Provide the (x, y) coordinate of the cell's center where the given text is located.  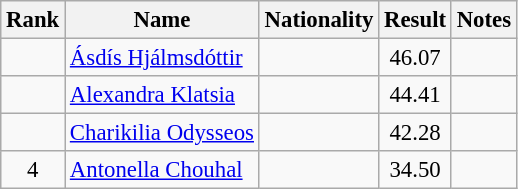
44.41 (416, 95)
Charikilia Odysseos (162, 133)
Result (416, 20)
Name (162, 20)
46.07 (416, 58)
34.50 (416, 170)
Notes (484, 20)
4 (33, 170)
Nationality (318, 20)
42.28 (416, 133)
Rank (33, 20)
Alexandra Klatsia (162, 95)
Ásdís Hjálmsdóttir (162, 58)
Antonella Chouhal (162, 170)
